Provide the (X, Y) coordinate of the cell's center where the given text is located.  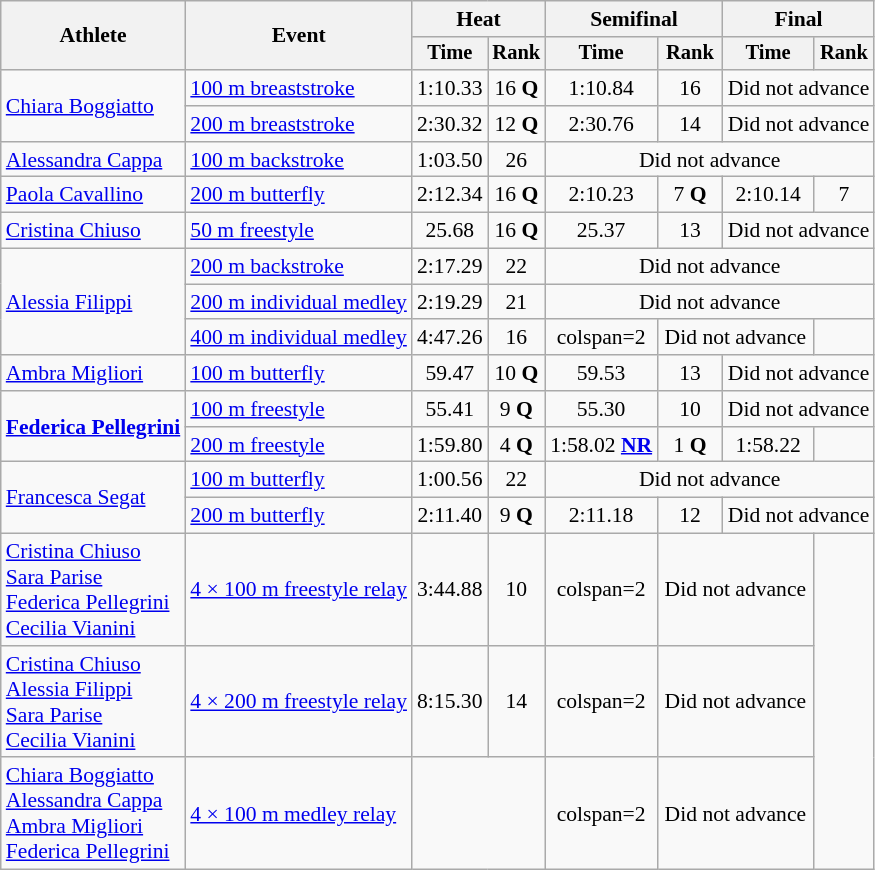
Ambra Migliori (94, 373)
2:10.14 (768, 195)
Cristina Chiuso (94, 231)
200 m freestyle (298, 445)
3:44.88 (450, 590)
Francesca Segat (94, 498)
59.53 (601, 373)
400 m individual medley (298, 338)
4:47.26 (450, 338)
2:11.40 (450, 516)
100 m breaststroke (298, 88)
2:10.23 (601, 195)
50 m freestyle (298, 231)
Chiara Boggiatto (94, 106)
1:00.56 (450, 480)
1:10.84 (601, 88)
200 m backstroke (298, 267)
Federica Pellegrini (94, 426)
Athlete (94, 36)
4 × 100 m freestyle relay (298, 590)
4 × 200 m freestyle relay (298, 702)
Alessia Filippi (94, 302)
10 Q (517, 373)
21 (517, 302)
Cristina ChiusoSara PariseFederica PellegriniCecilia Vianini (94, 590)
4 Q (517, 445)
Event (298, 36)
2:12.34 (450, 195)
Semifinal (634, 19)
100 m backstroke (298, 160)
100 m freestyle (298, 409)
Paola Cavallino (94, 195)
12 Q (517, 124)
1:10.33 (450, 88)
2:17.29 (450, 267)
7 Q (690, 195)
25.68 (450, 231)
Chiara BoggiattoAlessandra CappaAmbra MiglioriFederica Pellegrini (94, 814)
55.30 (601, 409)
2:19.29 (450, 302)
55.41 (450, 409)
25.37 (601, 231)
12 (690, 516)
1:03.50 (450, 160)
2:30.76 (601, 124)
2:30.32 (450, 124)
1:58.22 (768, 445)
200 m individual medley (298, 302)
Alessandra Cappa (94, 160)
7 (844, 195)
59.47 (450, 373)
1 Q (690, 445)
Final (799, 19)
8:15.30 (450, 702)
4 × 100 m medley relay (298, 814)
200 m breaststroke (298, 124)
1:59.80 (450, 445)
26 (517, 160)
Cristina ChiusoAlessia FilippiSara PariseCecilia Vianini (94, 702)
1:58.02 NR (601, 445)
2:11.18 (601, 516)
Heat (478, 19)
